Pinpoint the cell where the given text exists, returning its [x, y] midpoint coordinate. 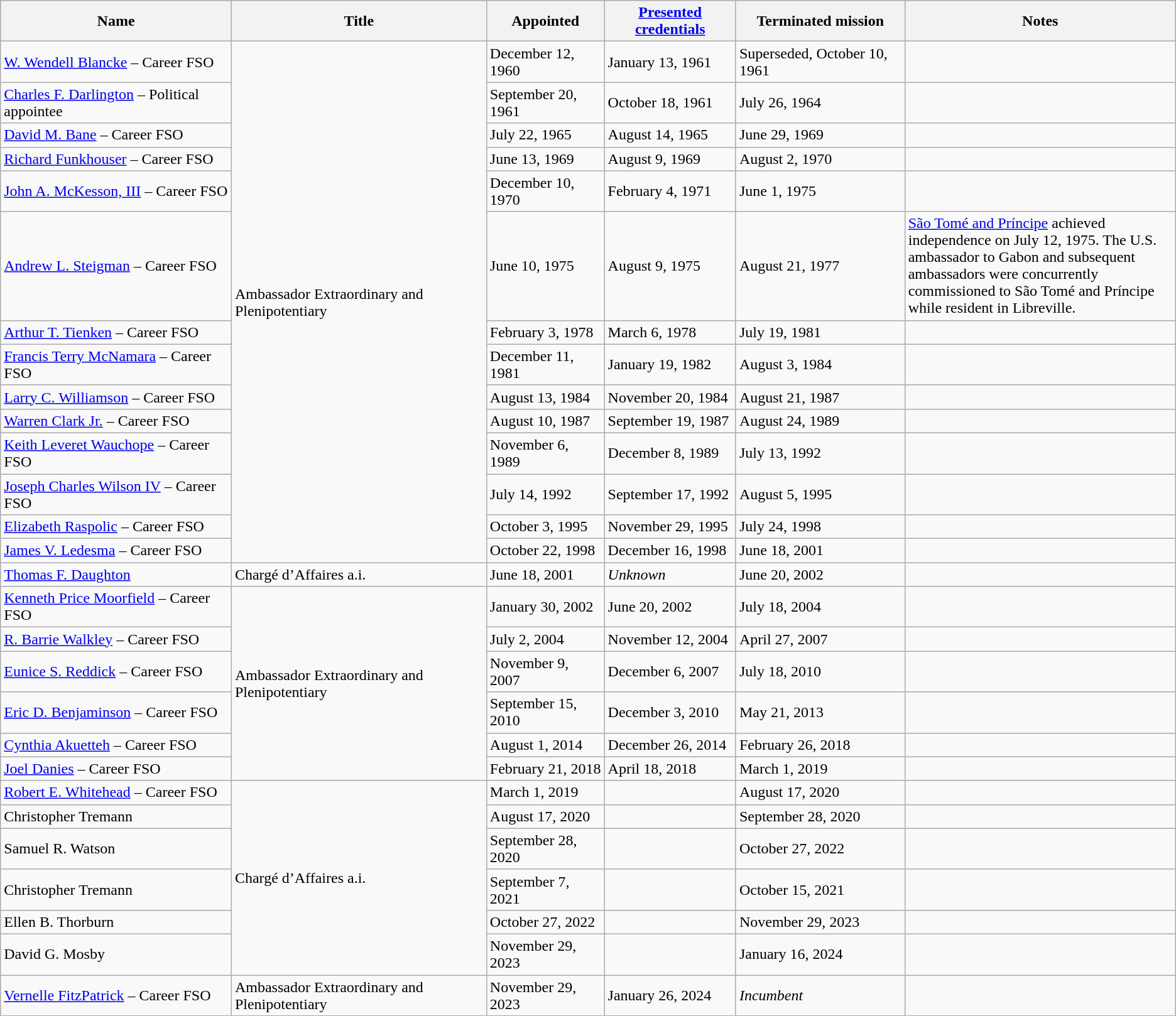
January 26, 2024 [670, 995]
November 20, 1984 [670, 397]
Name [116, 21]
Charles F. Darlington – Political appointee [116, 103]
June 10, 1975 [545, 266]
August 13, 1984 [545, 397]
Cynthia Akuetteh – Career FSO [116, 745]
December 8, 1989 [670, 453]
November 12, 2004 [670, 639]
February 3, 1978 [545, 332]
R. Barrie Walkley – Career FSO [116, 639]
Samuel R. Watson [116, 849]
Keith Leveret Wauchope – Career FSO [116, 453]
July 18, 2004 [820, 607]
Joseph Charles Wilson IV – Career FSO [116, 494]
August 2, 1970 [820, 159]
Richard Funkhouser – Career FSO [116, 159]
December 3, 2010 [670, 712]
January 19, 1982 [670, 364]
September 15, 2010 [545, 712]
Incumbent [820, 995]
June 13, 1969 [545, 159]
August 3, 1984 [820, 364]
May 21, 2013 [820, 712]
Eunice S. Reddick – Career FSO [116, 672]
October 3, 1995 [545, 527]
July 14, 1992 [545, 494]
August 24, 1989 [820, 421]
December 11, 1981 [545, 364]
Superseded, October 10, 1961 [820, 62]
February 26, 2018 [820, 745]
October 18, 1961 [670, 103]
August 21, 1987 [820, 397]
December 10, 1970 [545, 191]
February 4, 1971 [670, 191]
October 22, 1998 [545, 551]
Andrew L. Steigman – Career FSO [116, 266]
Notes [1040, 21]
Francis Terry McNamara – Career FSO [116, 364]
December 26, 2014 [670, 745]
Ellen B. Thorburn [116, 922]
Joel Danies – Career FSO [116, 769]
W. Wendell Blancke – Career FSO [116, 62]
December 16, 1998 [670, 551]
August 5, 1995 [820, 494]
June 29, 1969 [820, 135]
Arthur T. Tienken – Career FSO [116, 332]
December 12, 1960 [545, 62]
March 6, 1978 [670, 332]
September 20, 1961 [545, 103]
Eric D. Benjaminson – Career FSO [116, 712]
July 19, 1981 [820, 332]
James V. Ledesma – Career FSO [116, 551]
January 30, 2002 [545, 607]
July 18, 2010 [820, 672]
September 17, 1992 [670, 494]
Elizabeth Raspolic – Career FSO [116, 527]
David G. Mosby [116, 954]
August 21, 1977 [820, 266]
August 14, 1965 [670, 135]
July 24, 1998 [820, 527]
Appointed [545, 21]
September 19, 1987 [670, 421]
November 9, 2007 [545, 672]
August 9, 1975 [670, 266]
December 6, 2007 [670, 672]
January 13, 1961 [670, 62]
Vernelle FitzPatrick – Career FSO [116, 995]
April 18, 2018 [670, 769]
June 1, 1975 [820, 191]
January 16, 2024 [820, 954]
November 6, 1989 [545, 453]
February 21, 2018 [545, 769]
July 2, 2004 [545, 639]
September 7, 2021 [545, 889]
Larry C. Williamson – Career FSO [116, 397]
Terminated mission [820, 21]
Unknown [670, 575]
July 13, 1992 [820, 453]
April 27, 2007 [820, 639]
August 1, 2014 [545, 745]
August 10, 1987 [545, 421]
Title [359, 21]
August 9, 1969 [670, 159]
Kenneth Price Moorfield – Career FSO [116, 607]
Presented credentials [670, 21]
Robert E. Whitehead – Career FSO [116, 792]
November 29, 1995 [670, 527]
Warren Clark Jr. – Career FSO [116, 421]
John A. McKesson, III – Career FSO [116, 191]
Thomas F. Daughton [116, 575]
October 15, 2021 [820, 889]
David M. Bane – Career FSO [116, 135]
July 26, 1964 [820, 103]
July 22, 1965 [545, 135]
